Search for the cell housing the specified text and yield its [X, Y] center coordinate. 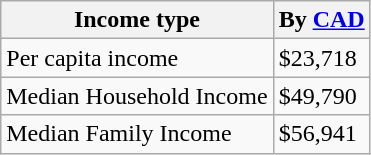
By CAD [322, 20]
Income type [137, 20]
$49,790 [322, 96]
Median Household Income [137, 96]
Median Family Income [137, 134]
$56,941 [322, 134]
$23,718 [322, 58]
Per capita income [137, 58]
